Scan for the cell matching the given text and deliver its [x, y] coordinate at center. 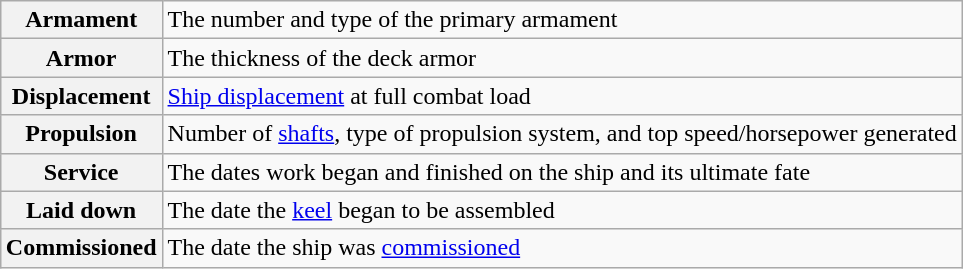
The number and type of the primary armament [562, 20]
Displacement [81, 96]
The date the ship was commissioned [562, 248]
The thickness of the deck armor [562, 58]
Ship displacement at full combat load [562, 96]
Armament [81, 20]
Number of shafts, type of propulsion system, and top speed/horsepower generated [562, 134]
Armor [81, 58]
Service [81, 172]
Laid down [81, 210]
The dates work began and finished on the ship and its ultimate fate [562, 172]
Commissioned [81, 248]
Propulsion [81, 134]
The date the keel began to be assembled [562, 210]
